Detect which cell encompasses the target text, then output its [x, y] center coordinate. 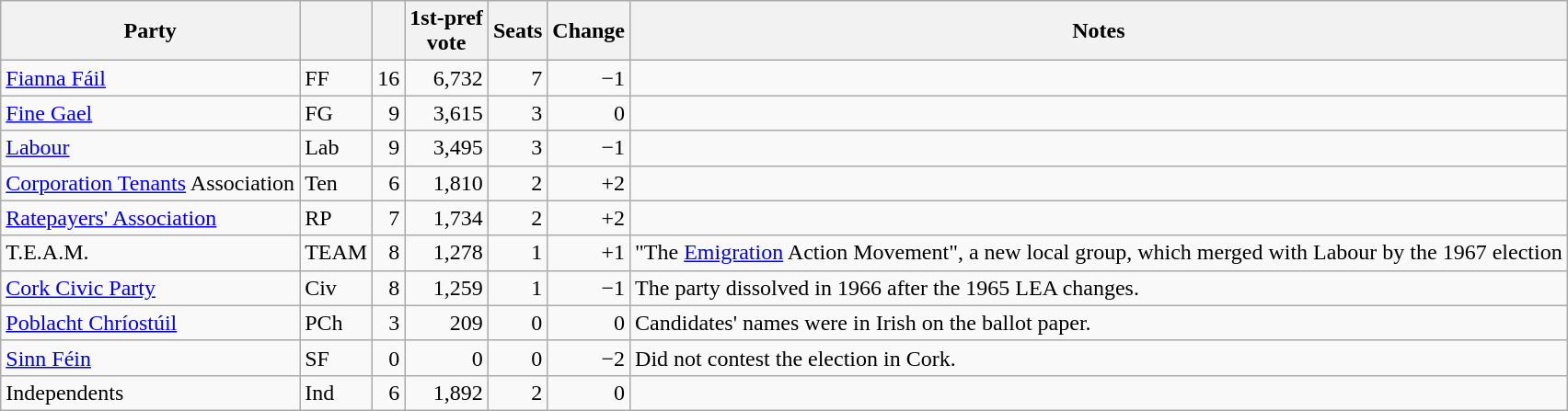
Labour [151, 148]
1st-prefvote [447, 31]
Did not contest the election in Cork. [1099, 358]
Party [151, 31]
1,278 [447, 253]
−2 [589, 358]
3,495 [447, 148]
Ten [337, 183]
Cork Civic Party [151, 288]
Sinn Féin [151, 358]
3,615 [447, 113]
Fianna Fáil [151, 78]
Fine Gael [151, 113]
TEAM [337, 253]
FF [337, 78]
The party dissolved in 1966 after the 1965 LEA changes. [1099, 288]
Notes [1099, 31]
16 [388, 78]
1,259 [447, 288]
Ratepayers' Association [151, 218]
1,734 [447, 218]
Change [589, 31]
RP [337, 218]
Candidates' names were in Irish on the ballot paper. [1099, 323]
+1 [589, 253]
SF [337, 358]
FG [337, 113]
Poblacht Chríostúil [151, 323]
1,810 [447, 183]
PCh [337, 323]
T.E.A.M. [151, 253]
1,892 [447, 393]
Civ [337, 288]
6,732 [447, 78]
Ind [337, 393]
209 [447, 323]
"The Emigration Action Movement", a new local group, which merged with Labour by the 1967 election [1099, 253]
Corporation Tenants Association [151, 183]
Independents [151, 393]
Seats [517, 31]
Lab [337, 148]
